Determine the (X, Y) coordinate at the center of the cell enclosing the given text.  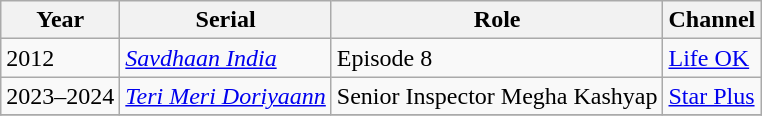
Serial (226, 20)
Star Plus (712, 96)
2012 (60, 58)
Senior Inspector Megha Kashyap (497, 96)
Role (497, 20)
Teri Meri Doriyaann (226, 96)
Year (60, 20)
Savdhaan India (226, 58)
Life OK (712, 58)
2023–2024 (60, 96)
Channel (712, 20)
Episode 8 (497, 58)
